Provide the [x, y] coordinate of the cell's center where the given text is located.  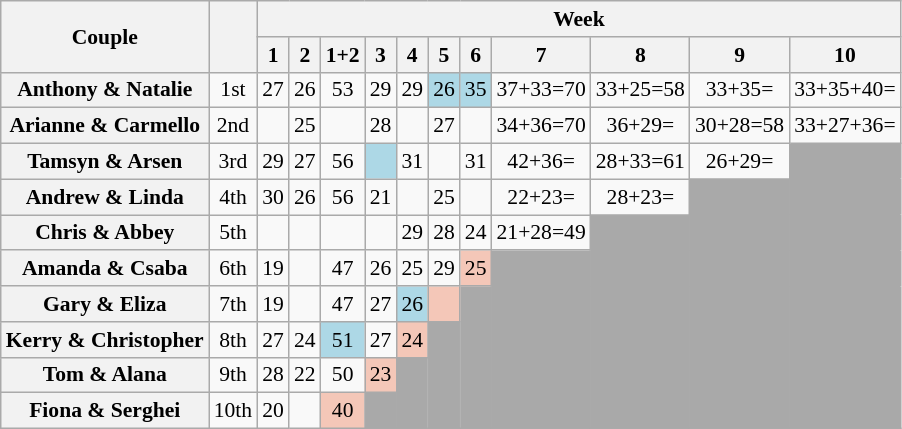
9 [740, 55]
51 [343, 340]
37+33=70 [542, 90]
50 [343, 375]
10th [234, 411]
Chris & Abbey [105, 233]
35 [476, 90]
3rd [234, 162]
30 [273, 197]
22+23= [542, 197]
Gary & Eliza [105, 304]
28+23= [640, 197]
7 [542, 55]
Anthony & Natalie [105, 90]
Tom & Alana [105, 375]
28+33=61 [640, 162]
Tamsyn & Arsen [105, 162]
8 [640, 55]
20 [273, 411]
2nd [234, 126]
26+29= [740, 162]
Week [578, 19]
6 [476, 55]
1 [273, 55]
40 [343, 411]
Kerry & Christopher [105, 340]
33+35+40= [844, 90]
4 [412, 55]
2 [305, 55]
8th [234, 340]
9th [234, 375]
6th [234, 269]
3 [381, 55]
1st [234, 90]
36+29= [640, 126]
33+35= [740, 90]
5th [234, 233]
23 [381, 375]
33+25=58 [640, 90]
21+28=49 [542, 233]
Andrew & Linda [105, 197]
34+36=70 [542, 126]
7th [234, 304]
33+27+36= [844, 126]
Couple [105, 36]
1+2 [343, 55]
4th [234, 197]
5 [444, 55]
Fiona & Serghei [105, 411]
22 [305, 375]
42+36= [542, 162]
10 [844, 55]
Amanda & Csaba [105, 269]
53 [343, 90]
Arianne & Carmello [105, 126]
21 [381, 197]
30+28=58 [740, 126]
